Capture the cell that displays the provided text and extract its (X, Y) central coordinate. 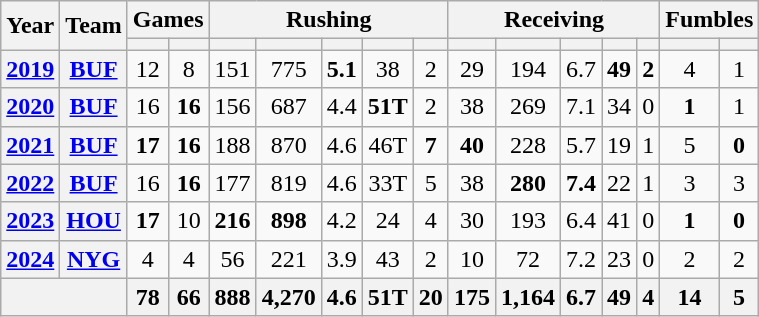
687 (288, 107)
5.7 (582, 145)
56 (232, 259)
1,164 (528, 297)
194 (528, 69)
66 (188, 297)
4.4 (342, 107)
40 (472, 145)
3.9 (342, 259)
Receiving (554, 20)
HOU (94, 221)
2021 (30, 145)
41 (620, 221)
7.1 (582, 107)
193 (528, 221)
34 (620, 107)
46T (388, 145)
775 (288, 69)
2024 (30, 259)
4,270 (288, 297)
177 (232, 183)
23 (620, 259)
78 (148, 297)
4.2 (342, 221)
Rushing (328, 20)
20 (430, 297)
30 (472, 221)
8 (188, 69)
Year (30, 26)
6.4 (582, 221)
22 (620, 183)
5.1 (342, 69)
2020 (30, 107)
12 (148, 69)
888 (232, 297)
221 (288, 259)
898 (288, 221)
Games (168, 20)
2022 (30, 183)
7.4 (582, 183)
72 (528, 259)
188 (232, 145)
19 (620, 145)
175 (472, 297)
7.2 (582, 259)
14 (690, 297)
Fumbles (710, 20)
870 (288, 145)
280 (528, 183)
2019 (30, 69)
151 (232, 69)
2023 (30, 221)
819 (288, 183)
216 (232, 221)
29 (472, 69)
269 (528, 107)
Team (94, 26)
NYG (94, 259)
33T (388, 183)
228 (528, 145)
156 (232, 107)
24 (388, 221)
7 (430, 145)
43 (388, 259)
